Locate the cell with the specified text and output its [X, Y] center coordinate. 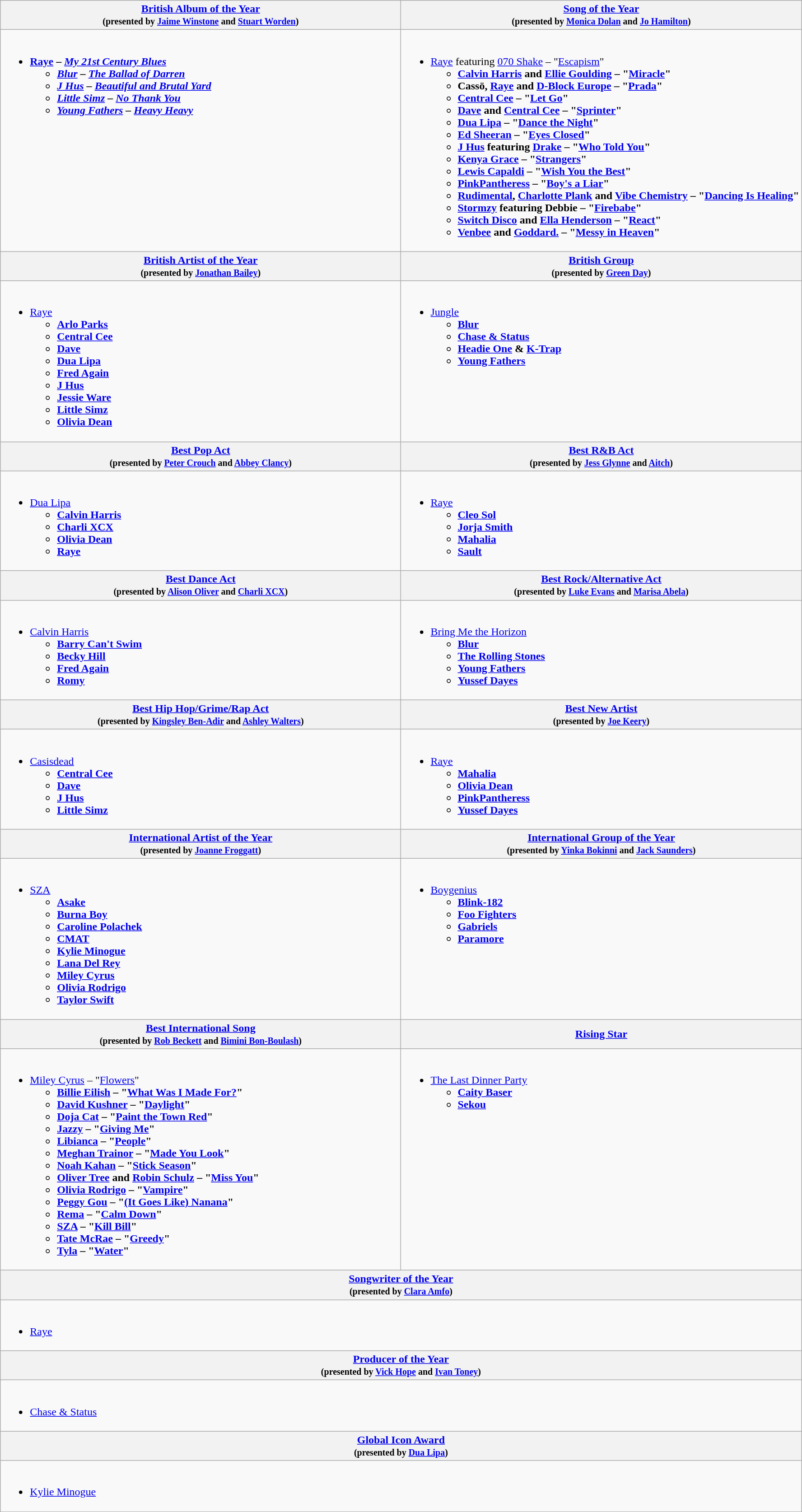
BoygeniusBlink-182Foo FightersGabrielsParamore [601, 939]
Calvin HarrisBarry Can't SwimBecky HillFred AgainRomy [200, 650]
The Last Dinner PartyCaity BaserSekou [601, 1159]
International Artist of the Year (presented by Joanne Froggatt) [200, 843]
Raye [401, 1326]
Song of the Year(presented by Monica Dolan and Jo Hamilton) [601, 15]
CasisdeadCentral CeeDaveJ HusLittle Simz [200, 779]
British Artist of the Year (presented by Jonathan Bailey) [200, 266]
Bring Me the HorizonBlurThe Rolling StonesYoung FathersYussef Dayes [601, 650]
Rising Star [601, 1034]
Best Dance Act (presented by Alison Oliver and Charli XCX) [200, 585]
Global Icon Award(presented by Dua Lipa) [401, 1446]
Best International Song (presented by Rob Beckett and Bimini Bon-Boulash) [200, 1034]
RayeMahaliaOlivia DeanPinkPantheressYussef Dayes [601, 779]
RayeArlo ParksCentral CeeDaveDua LipaFred AgainJ HusJessie WareLittle SimzOlivia Dean [200, 361]
RayeCleo SolJorja SmithMahaliaSault [601, 521]
Producer of the Year (presented by Vick Hope and Ivan Toney) [401, 1365]
Kylie Minogue [401, 1486]
JungleBlurChase & StatusHeadie One & K-TrapYoung Fathers [601, 361]
British Group(presented by Green Day) [601, 266]
British Album of the Year(presented by Jaime Winstone and Stuart Worden) [200, 15]
Best Rock/Alternative Act(presented by Luke Evans and Marisa Abela) [601, 585]
Best R&B Act (presented by Jess Glynne and Aitch) [601, 456]
Best Hip Hop/Grime/Rap Act (presented by Kingsley Ben-Adir and Ashley Walters) [200, 714]
International Group of the Year (presented by Yinka Bokinni and Jack Saunders) [601, 843]
Best New Artist (presented by Joe Keery) [601, 714]
Best Pop Act (presented by Peter Crouch and Abbey Clancy) [200, 456]
Raye – My 21st Century BluesBlur – The Ballad of DarrenJ Hus – Beautiful and Brutal YardLittle Simz – No Thank YouYoung Fathers – Heavy Heavy [200, 141]
Dua LipaCalvin HarrisCharli XCXOlivia DeanRaye [200, 521]
Songwriter of the Year (presented by Clara Amfo) [401, 1285]
SZAAsakeBurna BoyCaroline PolachekCMATKylie MinogueLana Del ReyMiley CyrusOlivia RodrigoTaylor Swift [200, 939]
Chase & Status [401, 1406]
